Extract the [x, y] coordinate from the center of the cell holding the provided text.  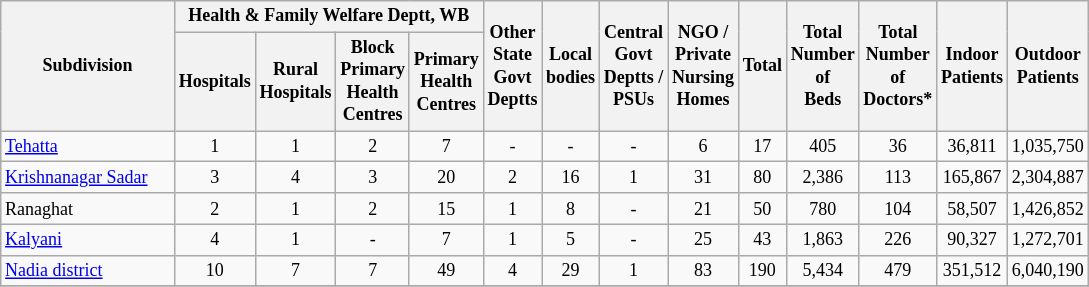
PrimaryHealthCentres [446, 82]
351,512 [972, 270]
25 [704, 240]
1,272,701 [1048, 240]
16 [571, 178]
Nadia district [88, 270]
17 [762, 146]
TotalNumberofDoctors* [898, 66]
1,035,750 [1048, 146]
90,327 [972, 240]
21 [704, 208]
36,811 [972, 146]
80 [762, 178]
780 [822, 208]
Kalyani [88, 240]
49 [446, 270]
43 [762, 240]
BlockPrimaryHealthCentres [373, 82]
Tehatta [88, 146]
6 [704, 146]
20 [446, 178]
OtherStateGovtDeptts [512, 66]
29 [571, 270]
479 [898, 270]
OutdoorPatients [1048, 66]
2,304,887 [1048, 178]
58,507 [972, 208]
IndoorPatients [972, 66]
Localbodies [571, 66]
2,386 [822, 178]
CentralGovtDeptts /PSUs [633, 66]
1,426,852 [1048, 208]
50 [762, 208]
Subdivision [88, 66]
Krishnanagar Sadar [88, 178]
TotalNumberofBeds [822, 66]
Ranaghat [88, 208]
405 [822, 146]
Hospitals [214, 82]
113 [898, 178]
15 [446, 208]
6,040,190 [1048, 270]
Health & Family Welfare Deptt, WB [328, 16]
1,863 [822, 240]
36 [898, 146]
190 [762, 270]
31 [704, 178]
RuralHospitals [296, 82]
Total [762, 66]
165,867 [972, 178]
5 [571, 240]
8 [571, 208]
10 [214, 270]
83 [704, 270]
NGO /PrivateNursingHomes [704, 66]
5,434 [822, 270]
104 [898, 208]
226 [898, 240]
